Return the (x, y) coordinate for the center point of the cell that contains the specified text.  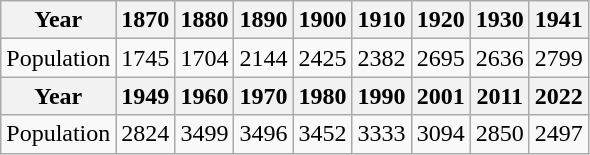
2695 (440, 58)
2382 (382, 58)
2636 (500, 58)
2022 (558, 96)
1980 (322, 96)
1941 (558, 20)
3452 (322, 134)
2425 (322, 58)
2497 (558, 134)
1745 (146, 58)
3094 (440, 134)
2144 (264, 58)
2011 (500, 96)
2799 (558, 58)
3499 (204, 134)
3496 (264, 134)
1990 (382, 96)
3333 (382, 134)
1949 (146, 96)
1704 (204, 58)
1930 (500, 20)
2850 (500, 134)
1910 (382, 20)
1880 (204, 20)
1870 (146, 20)
2824 (146, 134)
1970 (264, 96)
1960 (204, 96)
1890 (264, 20)
1900 (322, 20)
2001 (440, 96)
1920 (440, 20)
